Extract the (x, y) coordinate from the center of the cell holding the provided text.  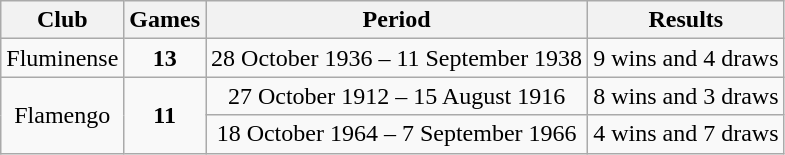
Period (397, 20)
28 October 1936 – 11 September 1938 (397, 58)
Flamengo (62, 115)
Club (62, 20)
11 (165, 115)
4 wins and 7 draws (686, 134)
8 wins and 3 draws (686, 96)
Games (165, 20)
Results (686, 20)
13 (165, 58)
27 October 1912 – 15 August 1916 (397, 96)
Fluminense (62, 58)
18 October 1964 – 7 September 1966 (397, 134)
9 wins and 4 draws (686, 58)
